Search for the cell housing the specified text and yield its (X, Y) center coordinate. 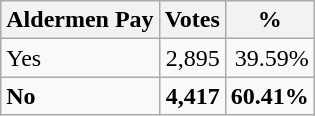
2,895 (192, 58)
Aldermen Pay (80, 20)
% (270, 20)
Yes (80, 58)
60.41% (270, 96)
Votes (192, 20)
4,417 (192, 96)
39.59% (270, 58)
No (80, 96)
